Return the (x, y) coordinate for the center point of the cell that contains the specified text.  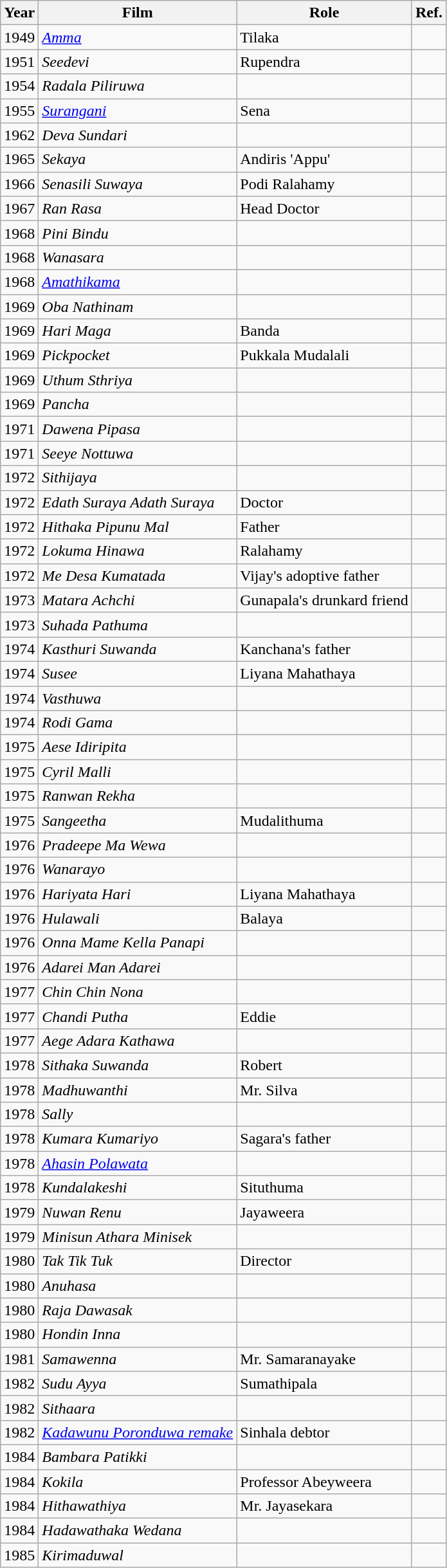
Doctor (324, 502)
Hariyata Hari (138, 894)
Seeye Nottuwa (138, 453)
Ralahamy (324, 551)
Rupendra (324, 62)
Andiris 'Appu' (324, 160)
Tak Tik Tuk (138, 1261)
Film (138, 13)
1955 (19, 111)
Onna Mame Kella Panapi (138, 943)
Wanarayo (138, 870)
Sally (138, 1115)
Podi Ralahamy (324, 184)
Edath Suraya Adath Suraya (138, 502)
Ahasin Polawata (138, 1163)
Mudalithuma (324, 821)
Matara Achchi (138, 600)
Father (324, 527)
Pradeepe Ma Wewa (138, 845)
Robert (324, 1065)
Oba Nathinam (138, 307)
Sagara's father (324, 1139)
1962 (19, 135)
Mr. Samaranayake (324, 1359)
Year (19, 13)
Bambara Patikki (138, 1457)
Adarei Man Adarei (138, 967)
Radala Piliruwa (138, 86)
Hithaka Pipunu Mal (138, 527)
Pini Bindu (138, 233)
Cyril Malli (138, 772)
Hadawathaka Wedana (138, 1531)
Gunapala's drunkard friend (324, 600)
Minisun Athara Minisek (138, 1237)
Kirimaduwal (138, 1555)
Sangeetha (138, 821)
Mr. Silva (324, 1090)
1981 (19, 1359)
Hondin Inna (138, 1335)
Ranwan Rekha (138, 796)
Banda (324, 331)
Pukkala Mudalali (324, 356)
Kadawunu Poronduwa remake (138, 1432)
Tilaka (324, 37)
Susee (138, 673)
Deva Sundari (138, 135)
Surangani (138, 111)
1967 (19, 208)
1954 (19, 86)
Sudu Ayya (138, 1383)
Sena (324, 111)
Sithijaya (138, 478)
Sithaka Suwanda (138, 1065)
Vasthuwa (138, 698)
Role (324, 13)
1966 (19, 184)
Senasili Suwaya (138, 184)
Ran Rasa (138, 208)
Balaya (324, 918)
Amma (138, 37)
Kanchana's father (324, 649)
Samawenna (138, 1359)
Wanasara (138, 257)
Situthuma (324, 1188)
Suhada Pathuma (138, 624)
1949 (19, 37)
Hulawali (138, 918)
Raja Dawasak (138, 1310)
1985 (19, 1555)
Hithawathiya (138, 1506)
Sithaara (138, 1408)
Kumara Kumariyo (138, 1139)
Professor Abeyweera (324, 1481)
Me Desa Kumatada (138, 576)
Chandi Putha (138, 1016)
Jayaweera (324, 1212)
Kundalakeshi (138, 1188)
Mr. Jayasekara (324, 1506)
Sekaya (138, 160)
Amathikama (138, 282)
Uthum Sthriya (138, 380)
Vijay's adoptive father (324, 576)
Lokuma Hinawa (138, 551)
Head Doctor (324, 208)
1965 (19, 160)
Eddie (324, 1016)
Seedevi (138, 62)
Sumathipala (324, 1383)
Pickpocket (138, 356)
Anuhasa (138, 1286)
Rodi Gama (138, 723)
Aese Idiripita (138, 747)
1951 (19, 62)
Sinhala debtor (324, 1432)
Kasthuri Suwanda (138, 649)
Dawena Pipasa (138, 429)
Chin Chin Nona (138, 992)
Aege Adara Kathawa (138, 1041)
Kokila (138, 1481)
Hari Maga (138, 331)
Nuwan Renu (138, 1212)
Madhuwanthi (138, 1090)
Director (324, 1261)
Pancha (138, 405)
Ref. (428, 13)
